Identify which cell holds the provided text, then report its (x, y) central coordinate. 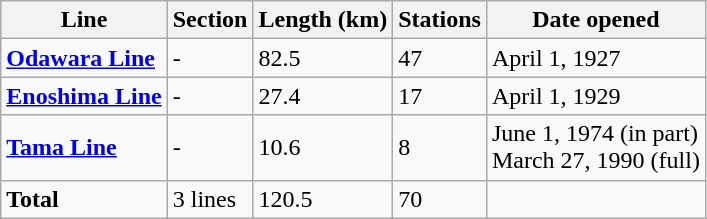
Length (km) (323, 20)
10.6 (323, 148)
17 (440, 96)
8 (440, 148)
June 1, 1974 (in part) March 27, 1990 (full) (596, 148)
Total (84, 199)
April 1, 1929 (596, 96)
Enoshima Line (84, 96)
82.5 (323, 58)
Odawara Line (84, 58)
70 (440, 199)
Line (84, 20)
27.4 (323, 96)
Stations (440, 20)
Section (210, 20)
Tama Line (84, 148)
120.5 (323, 199)
3 lines (210, 199)
47 (440, 58)
Date opened (596, 20)
April 1, 1927 (596, 58)
